Pinpoint the cell where the given text exists, returning its (X, Y) midpoint coordinate. 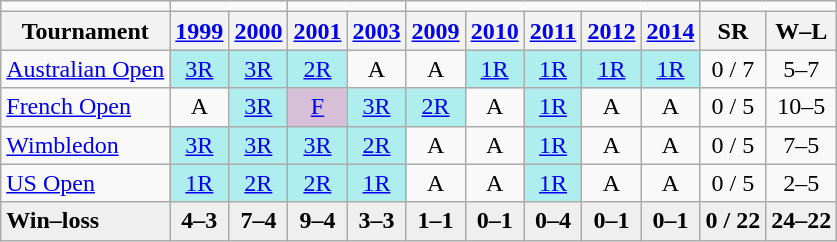
2003 (376, 31)
5–7 (802, 69)
0–4 (553, 221)
W–L (802, 31)
2–5 (802, 183)
1999 (200, 31)
7–4 (258, 221)
2001 (318, 31)
7–5 (802, 145)
Wimbledon (86, 145)
2010 (494, 31)
Win–loss (86, 221)
F (318, 107)
2009 (436, 31)
24–22 (802, 221)
SR (733, 31)
Tournament (86, 31)
2014 (670, 31)
9–4 (318, 221)
0 / 7 (733, 69)
0 / 22 (733, 221)
French Open (86, 107)
US Open (86, 183)
10–5 (802, 107)
3–3 (376, 221)
2012 (612, 31)
2000 (258, 31)
1–1 (436, 221)
2011 (553, 31)
4–3 (200, 221)
Australian Open (86, 69)
